Scan for the cell matching the given text and deliver its (X, Y) coordinate at center. 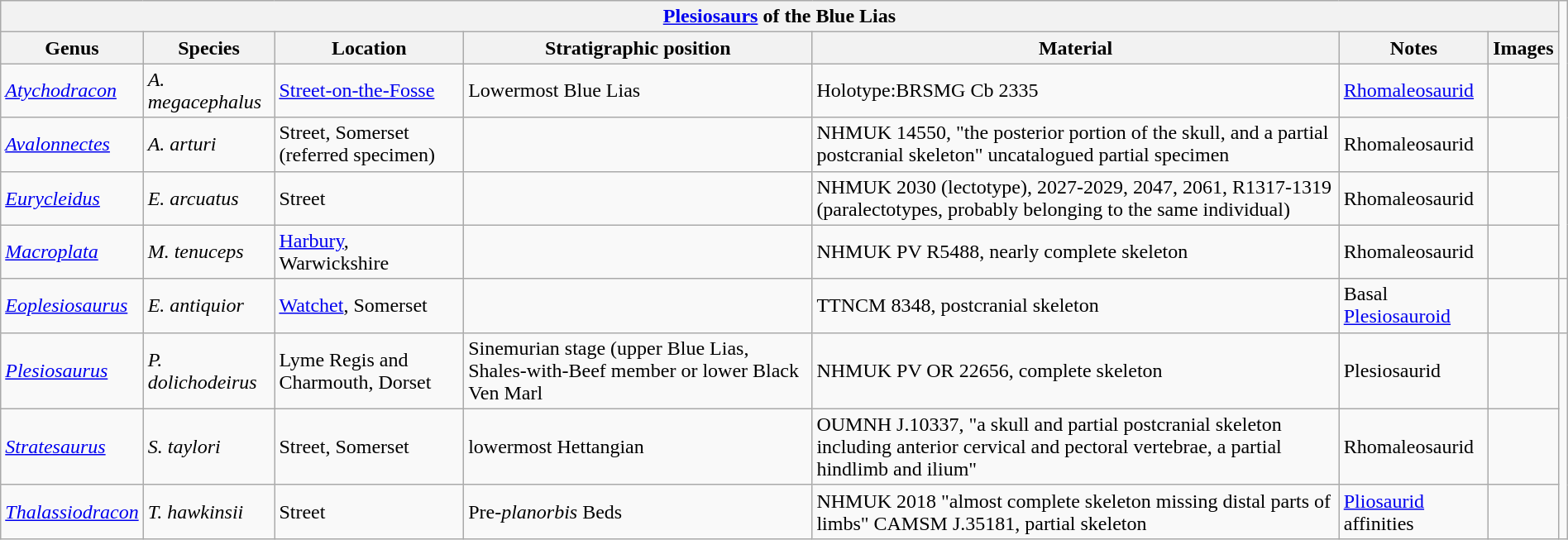
Lyme Regis and Charmouth, Dorset (369, 370)
Macroplata (72, 251)
Atychodracon (72, 91)
Thalassiodracon (72, 511)
Eurycleidus (72, 198)
Harbury, Warwickshire (369, 251)
A. megacephalus (208, 91)
NHMUK 2018 "almost complete skeleton missing distal parts of limbs" CAMSM J.35181, partial skeleton (1075, 511)
Street-on-the-Fosse (369, 91)
Pliosaurid affinities (1414, 511)
NHMUK 14550, "the posterior portion of the skull, and a partial postcranial skeleton" uncatalogued partial specimen (1075, 144)
E. antiquior (208, 306)
Material (1075, 48)
Plesiosaurus (72, 370)
NHMUK 2030 (lectotype), 2027-2029, 2047, 2061, R1317-1319 (paralectotypes, probably belonging to the same individual) (1075, 198)
Avalonnectes (72, 144)
Holotype:BRSMG Cb 2335 (1075, 91)
Basal Plesiosauroid (1414, 306)
A. arturi (208, 144)
P. dolichodeirus (208, 370)
NHMUK PV OR 22656, complete skeleton (1075, 370)
S. taylori (208, 447)
Images (1523, 48)
NHMUK PV R5488, nearly complete skeleton (1075, 251)
Notes (1414, 48)
Plesiosaurs of the Blue Lias (779, 17)
T. hawkinsii (208, 511)
Watchet, Somerset (369, 306)
Plesiosaurid (1414, 370)
Species (208, 48)
Genus (72, 48)
Street, Somerset (369, 447)
Stratigraphic position (638, 48)
M. tenuceps (208, 251)
OUMNH J.10337, "a skull and partial postcranial skeleton including anterior cervical and pectoral vertebrae, a partial hindlimb and ilium" (1075, 447)
Stratesaurus (72, 447)
lowermost Hettangian (638, 447)
E. arcuatus (208, 198)
Sinemurian stage (upper Blue Lias, Shales-with-Beef member or lower Black Ven Marl (638, 370)
Pre-planorbis Beds (638, 511)
Lowermost Blue Lias (638, 91)
Street, Somerset (referred specimen) (369, 144)
TTNCM 8348, postcranial skeleton (1075, 306)
Eoplesiosaurus (72, 306)
Location (369, 48)
